Return (X, Y) of the center of cell containing provided text 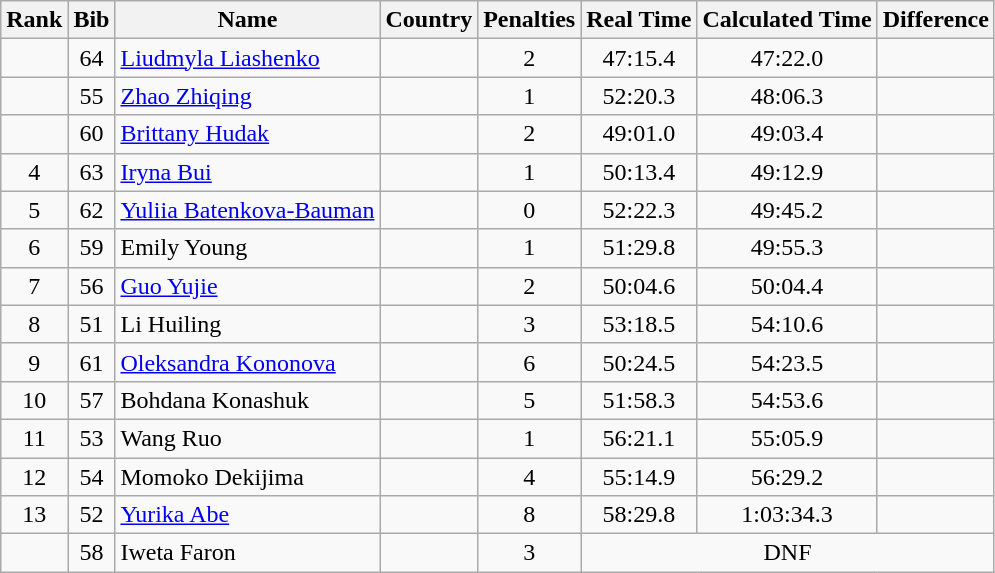
Yuliia Batenkova-Bauman (248, 210)
58 (92, 553)
49:01.0 (639, 134)
53:18.5 (639, 324)
Li Huiling (248, 324)
50:13.4 (639, 172)
Name (248, 20)
10 (34, 400)
49:12.9 (787, 172)
9 (34, 362)
52:20.3 (639, 96)
55:05.9 (787, 438)
Brittany Hudak (248, 134)
Wang Ruo (248, 438)
63 (92, 172)
11 (34, 438)
54:10.6 (787, 324)
54:53.6 (787, 400)
51:29.8 (639, 248)
47:22.0 (787, 58)
54:23.5 (787, 362)
13 (34, 515)
Iweta Faron (248, 553)
54 (92, 477)
Iryna Bui (248, 172)
52 (92, 515)
61 (92, 362)
57 (92, 400)
Oleksandra Kononova (248, 362)
50:04.4 (787, 286)
60 (92, 134)
49:55.3 (787, 248)
64 (92, 58)
56:29.2 (787, 477)
48:06.3 (787, 96)
Momoko Dekijima (248, 477)
Country (429, 20)
Real Time (639, 20)
53 (92, 438)
1:03:34.3 (787, 515)
Penalties (530, 20)
Zhao Zhiqing (248, 96)
7 (34, 286)
56:21.1 (639, 438)
0 (530, 210)
DNF (788, 553)
Bohdana Konashuk (248, 400)
59 (92, 248)
56 (92, 286)
49:45.2 (787, 210)
51:58.3 (639, 400)
55:14.9 (639, 477)
58:29.8 (639, 515)
51 (92, 324)
12 (34, 477)
49:03.4 (787, 134)
Emily Young (248, 248)
Bib (92, 20)
50:24.5 (639, 362)
55 (92, 96)
Rank (34, 20)
Guo Yujie (248, 286)
50:04.6 (639, 286)
62 (92, 210)
Difference (936, 20)
47:15.4 (639, 58)
Liudmyla Liashenko (248, 58)
Yurika Abe (248, 515)
52:22.3 (639, 210)
Calculated Time (787, 20)
